Identify which cell holds the provided text, then report its (x, y) central coordinate. 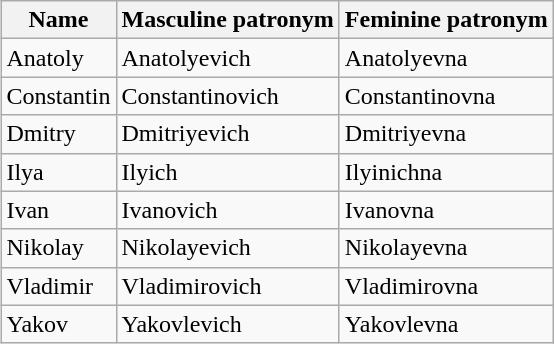
Vladimirovich (228, 286)
Dmitriyevich (228, 134)
Anatolyevna (446, 58)
Constantinovna (446, 96)
Ivanovich (228, 210)
Masculine patronym (228, 20)
Feminine patronym (446, 20)
Ilya (58, 172)
Constantinovich (228, 96)
Nikolayevich (228, 248)
Vladimirovna (446, 286)
Vladimir (58, 286)
Dmitry (58, 134)
Anatolyevich (228, 58)
Ivan (58, 210)
Ilyich (228, 172)
Yakovlevich (228, 324)
Ilyinichna (446, 172)
Anatoly (58, 58)
Yakovlevna (446, 324)
Constantin (58, 96)
Nikolay (58, 248)
Dmitriyevna (446, 134)
Name (58, 20)
Yakov (58, 324)
Nikolayevna (446, 248)
Ivanovna (446, 210)
